Return (X, Y) of the center of cell containing provided text 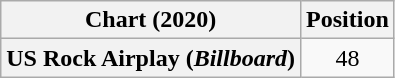
Position (348, 20)
Chart (2020) (151, 20)
US Rock Airplay (Billboard) (151, 58)
48 (348, 58)
